Provide the [X, Y] coordinate of the cell's center where the given text is located.  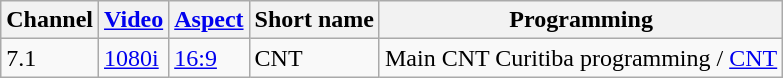
CNT [314, 58]
Programming [580, 20]
Aspect [209, 20]
Short name [314, 20]
Main CNT Curitiba programming / CNT [580, 58]
7.1 [50, 58]
16:9 [209, 58]
Channel [50, 20]
Video [134, 20]
1080i [134, 58]
